Locate the cell with the specified text and output its [X, Y] center coordinate. 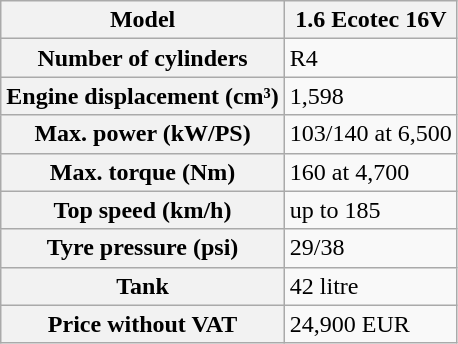
Price without VAT [143, 324]
Max. power (kW/PS) [143, 134]
up to 185 [370, 210]
Top speed (km/h) [143, 210]
Number of cylinders [143, 58]
Model [143, 20]
Max. torque (Nm) [143, 172]
42 litre [370, 286]
103/140 at 6,500 [370, 134]
24,900 EUR [370, 324]
Engine displacement (cm³) [143, 96]
1,598 [370, 96]
29/38 [370, 248]
1.6 Ecotec 16V [370, 20]
Tyre pressure (psi) [143, 248]
R4 [370, 58]
160 at 4,700 [370, 172]
Tank [143, 286]
